Search for the cell housing the specified text and yield its [X, Y] center coordinate. 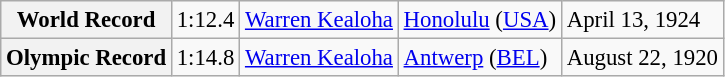
April 13, 1924 [642, 20]
Honolulu (USA) [480, 20]
1:14.8 [205, 58]
Olympic Record [86, 58]
August 22, 1920 [642, 58]
1:12.4 [205, 20]
Antwerp (BEL) [480, 58]
World Record [86, 20]
